Return [X, Y] of the center of cell containing provided text 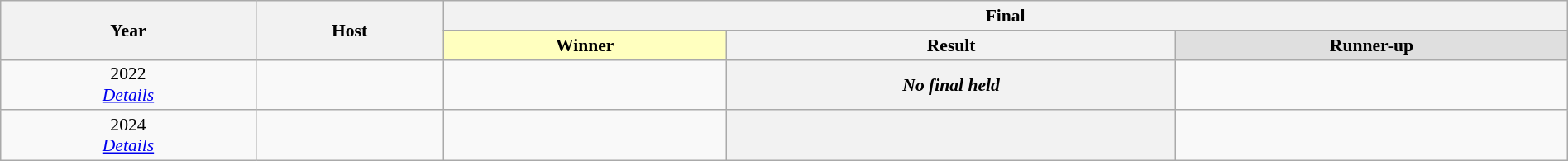
No final held [951, 84]
Winner [586, 45]
2022Details [128, 84]
2024Details [128, 135]
Host [349, 30]
Runner-up [1372, 45]
Year [128, 30]
Final [1006, 16]
Result [951, 45]
